Determine the [X, Y] coordinate at the center of the cell enclosing the given text.  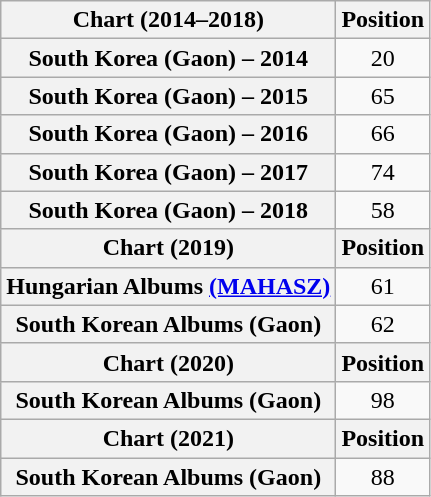
61 [383, 286]
98 [383, 400]
South Korea (Gaon) – 2018 [168, 210]
66 [383, 134]
Chart (2020) [168, 362]
Chart (2014–2018) [168, 20]
Chart (2019) [168, 248]
South Korea (Gaon) – 2017 [168, 172]
20 [383, 58]
South Korea (Gaon) – 2015 [168, 96]
74 [383, 172]
58 [383, 210]
South Korea (Gaon) – 2016 [168, 134]
Hungarian Albums (MAHASZ) [168, 286]
62 [383, 324]
65 [383, 96]
South Korea (Gaon) – 2014 [168, 58]
88 [383, 477]
Chart (2021) [168, 438]
